Locate the cell with the specified text and output its (X, Y) center coordinate. 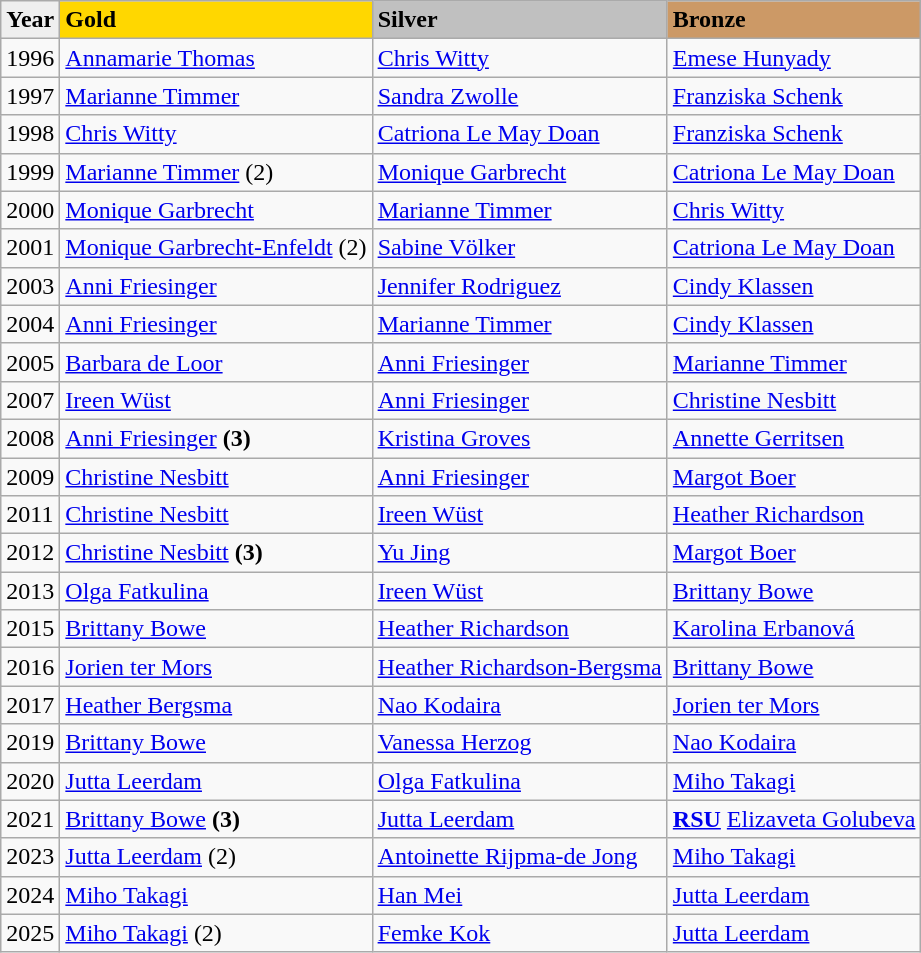
2008 (30, 438)
1998 (30, 134)
2001 (30, 248)
2015 (30, 629)
Annette Gerritsen (794, 438)
Gold (216, 20)
1999 (30, 172)
Han Mei (520, 895)
2024 (30, 895)
2025 (30, 933)
2016 (30, 667)
Heather Bergsma (216, 705)
Anni Friesinger (3) (216, 438)
Bronze (794, 20)
Annamarie Thomas (216, 58)
Heather Richardson-Bergsma (520, 667)
Emese Hunyady (794, 58)
Barbara de Loor (216, 362)
Marianne Timmer (2) (216, 172)
2007 (30, 400)
Christine Nesbitt (3) (216, 553)
Kristina Groves (520, 438)
2020 (30, 781)
2021 (30, 819)
2004 (30, 324)
Jennifer Rodriguez (520, 286)
2023 (30, 857)
Vanessa Herzog (520, 743)
2017 (30, 705)
2011 (30, 515)
Jutta Leerdam (2) (216, 857)
Year (30, 20)
1996 (30, 58)
2012 (30, 553)
Silver (520, 20)
Femke Kok (520, 933)
Antoinette Rijpma-de Jong (520, 857)
2009 (30, 477)
2019 (30, 743)
Sandra Zwolle (520, 96)
2005 (30, 362)
2013 (30, 591)
2000 (30, 210)
Brittany Bowe (3) (216, 819)
Yu Jing (520, 553)
2003 (30, 286)
1997 (30, 96)
Sabine Völker (520, 248)
Monique Garbrecht-Enfeldt (2) (216, 248)
Karolina Erbanová (794, 629)
Miho Takagi (2) (216, 933)
RSU Elizaveta Golubeva (794, 819)
